From the cell containing the given text, extract its center point as (x, y) coordinate. 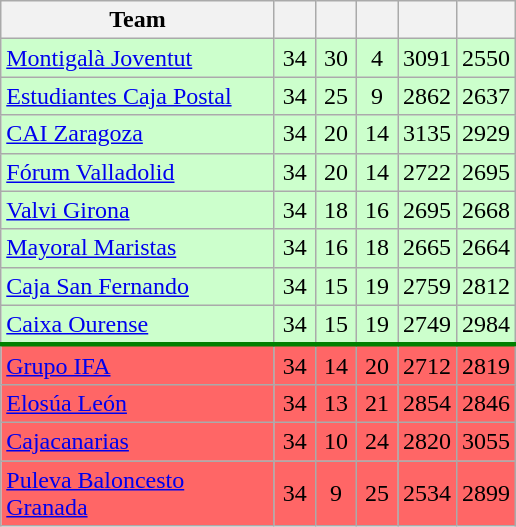
2665 (428, 248)
Elosúa León (138, 403)
3091 (428, 58)
10 (336, 441)
Valvi Girona (138, 210)
Mayoral Maristas (138, 248)
24 (376, 441)
Puleva Baloncesto Granada (138, 492)
Grupo IFA (138, 365)
2862 (428, 96)
2550 (486, 58)
Montigalà Joventut (138, 58)
2819 (486, 365)
2929 (486, 134)
2759 (428, 286)
2668 (486, 210)
2712 (428, 365)
2899 (486, 492)
2534 (428, 492)
2749 (428, 325)
Fórum Valladolid (138, 172)
4 (376, 58)
30 (336, 58)
CAI Zaragoza (138, 134)
2722 (428, 172)
Caixa Ourense (138, 325)
Cajacanarias (138, 441)
Team (138, 20)
2854 (428, 403)
Estudiantes Caja Postal (138, 96)
21 (376, 403)
2846 (486, 403)
2664 (486, 248)
2637 (486, 96)
2820 (428, 441)
2984 (486, 325)
13 (336, 403)
3135 (428, 134)
2812 (486, 286)
3055 (486, 441)
Caja San Fernando (138, 286)
